Find where the given text appears and provide that cell's center as (X, Y) coordinate. 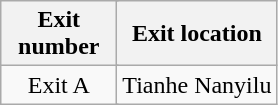
Exit A (59, 85)
Exit number (59, 34)
Tianhe Nanyilu (197, 85)
Exit location (197, 34)
